Return the [x, y] coordinate for the center point of the cell that contains the specified text.  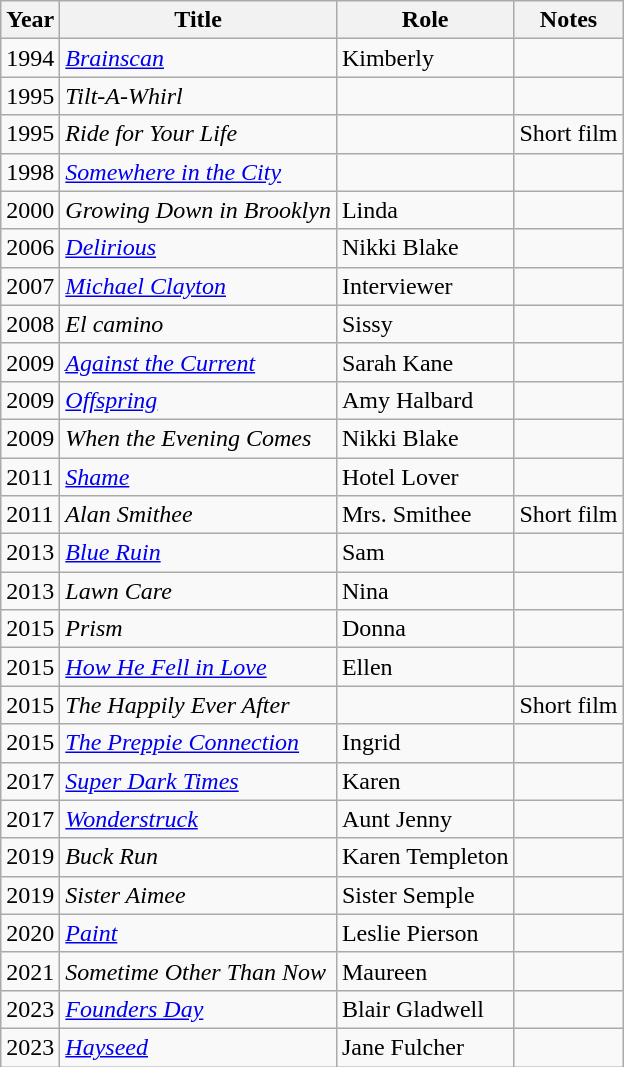
Delirious [198, 248]
Prism [198, 629]
Lawn Care [198, 591]
Wonderstruck [198, 819]
How He Fell in Love [198, 667]
Somewhere in the City [198, 172]
Ride for Your Life [198, 134]
Sister Aimee [198, 895]
Amy Halbard [425, 400]
Leslie Pierson [425, 933]
Donna [425, 629]
Hayseed [198, 1047]
Paint [198, 933]
The Happily Ever After [198, 705]
Sam [425, 553]
El camino [198, 324]
Linda [425, 210]
Aunt Jenny [425, 819]
Mrs. Smithee [425, 515]
2007 [30, 286]
The Preppie Connection [198, 743]
Founders Day [198, 1009]
Jane Fulcher [425, 1047]
2020 [30, 933]
Brainscan [198, 58]
Ingrid [425, 743]
2008 [30, 324]
Alan Smithee [198, 515]
When the Evening Comes [198, 438]
Super Dark Times [198, 781]
Sarah Kane [425, 362]
Shame [198, 477]
Karen [425, 781]
Michael Clayton [198, 286]
1998 [30, 172]
2000 [30, 210]
Buck Run [198, 857]
Blair Gladwell [425, 1009]
2021 [30, 971]
Growing Down in Brooklyn [198, 210]
Role [425, 20]
Maureen [425, 971]
Sister Semple [425, 895]
Interviewer [425, 286]
Hotel Lover [425, 477]
Sometime Other Than Now [198, 971]
Nina [425, 591]
Offspring [198, 400]
Karen Templeton [425, 857]
Notes [568, 20]
Kimberly [425, 58]
1994 [30, 58]
Year [30, 20]
Blue Ruin [198, 553]
Sissy [425, 324]
Ellen [425, 667]
Against the Current [198, 362]
Title [198, 20]
2006 [30, 248]
Tilt-A-Whirl [198, 96]
